Search for the cell housing the specified text and yield its [X, Y] center coordinate. 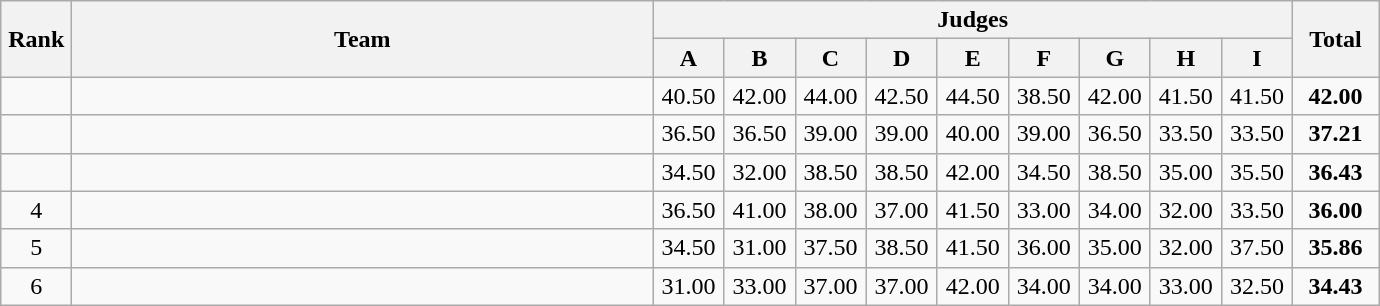
Total [1335, 39]
Rank [36, 39]
E [972, 58]
34.43 [1335, 286]
C [830, 58]
40.50 [688, 96]
6 [36, 286]
D [902, 58]
I [1256, 58]
37.21 [1335, 134]
36.43 [1335, 172]
42.50 [902, 96]
40.00 [972, 134]
F [1044, 58]
32.50 [1256, 286]
Team [362, 39]
B [760, 58]
35.50 [1256, 172]
G [1114, 58]
35.86 [1335, 248]
A [688, 58]
41.00 [760, 210]
4 [36, 210]
44.50 [972, 96]
44.00 [830, 96]
38.00 [830, 210]
Judges [973, 20]
H [1186, 58]
5 [36, 248]
